Find where the given text appears and provide that cell's center as [x, y] coordinate. 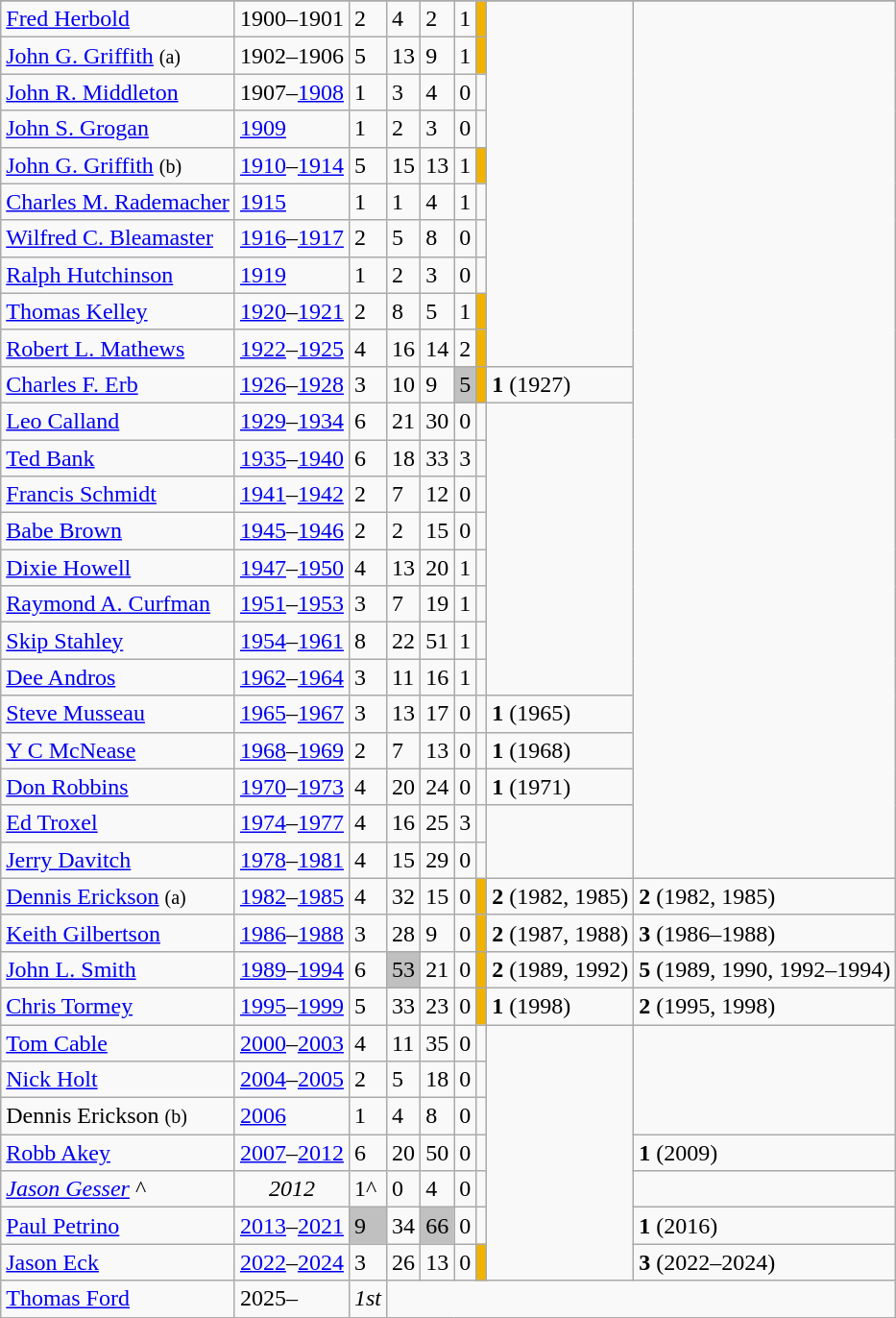
32 [403, 896]
1^ [367, 1189]
Dennis Erickson (b) [118, 1116]
Y C McNease [118, 750]
2007–2012 [292, 1153]
Charles M. Rademacher [118, 202]
24 [438, 787]
1st [367, 1299]
Steve Musseau [118, 714]
2013–2021 [292, 1226]
14 [438, 348]
28 [403, 933]
Tom Cable [118, 1042]
2 (1989, 1992) [561, 969]
17 [438, 714]
Robert L. Mathews [118, 348]
30 [438, 421]
John L. Smith [118, 969]
Francis Schmidt [118, 495]
1922–1925 [292, 348]
1965–1967 [292, 714]
Leo Calland [118, 421]
1974–1977 [292, 823]
3 (1986–1988) [764, 933]
22 [403, 641]
1910–1914 [292, 165]
Fred Herbold [118, 19]
1907–1908 [292, 92]
1935–1940 [292, 458]
1915 [292, 202]
1962–1964 [292, 677]
Robb Akey [118, 1153]
Thomas Kelley [118, 311]
1970–1973 [292, 787]
1929–1934 [292, 421]
1947–1950 [292, 568]
1941–1942 [292, 495]
Thomas Ford [118, 1299]
1995–1999 [292, 1006]
1 (1968) [561, 750]
Ted Bank [118, 458]
1954–1961 [292, 641]
2 (1987, 1988) [561, 933]
Dixie Howell [118, 568]
2022–2024 [292, 1262]
John G. Griffith (a) [118, 56]
Nick Holt [118, 1080]
John R. Middleton [118, 92]
19 [438, 604]
1926–1928 [292, 384]
1 (1971) [561, 787]
35 [438, 1042]
1968–1969 [292, 750]
Ed Troxel [118, 823]
2 (1995, 1998) [764, 1006]
1902–1906 [292, 56]
50 [438, 1153]
Ralph Hutchinson [118, 275]
Keith Gilbertson [118, 933]
1920–1921 [292, 311]
Jason Gesser ^ [118, 1189]
5 (1989, 1990, 1992–1994) [764, 969]
23 [438, 1006]
1951–1953 [292, 604]
53 [403, 969]
51 [438, 641]
25 [438, 823]
Jerry Davitch [118, 860]
26 [403, 1262]
12 [438, 495]
2025– [292, 1299]
Chris Tormey [118, 1006]
John G. Griffith (b) [118, 165]
Dennis Erickson (a) [118, 896]
34 [403, 1226]
1945–1946 [292, 531]
1982–1985 [292, 896]
Jason Eck [118, 1262]
1916–1917 [292, 238]
Paul Petrino [118, 1226]
1986–1988 [292, 933]
John S. Grogan [118, 129]
1 (1965) [561, 714]
Skip Stahley [118, 641]
Wilfred C. Bleamaster [118, 238]
1 (1998) [561, 1006]
1 (1927) [561, 384]
2012 [292, 1189]
Raymond A. Curfman [118, 604]
1 (2009) [764, 1153]
66 [438, 1226]
2004–2005 [292, 1080]
1909 [292, 129]
2000–2003 [292, 1042]
Babe Brown [118, 531]
2006 [292, 1116]
3 (2022–2024) [764, 1262]
1900–1901 [292, 19]
Charles F. Erb [118, 384]
1978–1981 [292, 860]
1919 [292, 275]
29 [438, 860]
Don Robbins [118, 787]
10 [403, 384]
Dee Andros [118, 677]
1 (2016) [764, 1226]
1989–1994 [292, 969]
